Provide the (X, Y) coordinate of the cell's center where the given text is located.  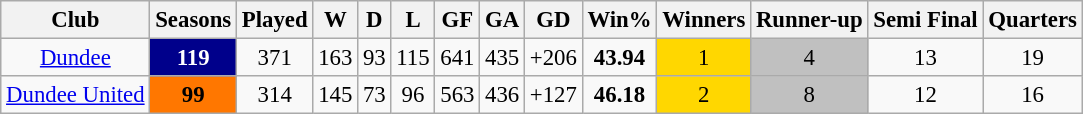
563 (458, 95)
163 (336, 58)
Semi Final (926, 20)
4 (810, 58)
99 (194, 95)
8 (810, 95)
13 (926, 58)
314 (274, 95)
19 (1032, 58)
Club (76, 20)
1 (704, 58)
Winners (704, 20)
Seasons (194, 20)
GF (458, 20)
73 (374, 95)
115 (413, 58)
93 (374, 58)
12 (926, 95)
96 (413, 95)
16 (1032, 95)
Played (274, 20)
145 (336, 95)
119 (194, 58)
641 (458, 58)
435 (502, 58)
Dundee United (76, 95)
371 (274, 58)
Dundee (76, 58)
GD (553, 20)
+127 (553, 95)
GA (502, 20)
43.94 (620, 58)
L (413, 20)
Runner-up (810, 20)
W (336, 20)
46.18 (620, 95)
Quarters (1032, 20)
+206 (553, 58)
Win% (620, 20)
2 (704, 95)
436 (502, 95)
D (374, 20)
